Scan for the cell matching the given text and deliver its (x, y) coordinate at center. 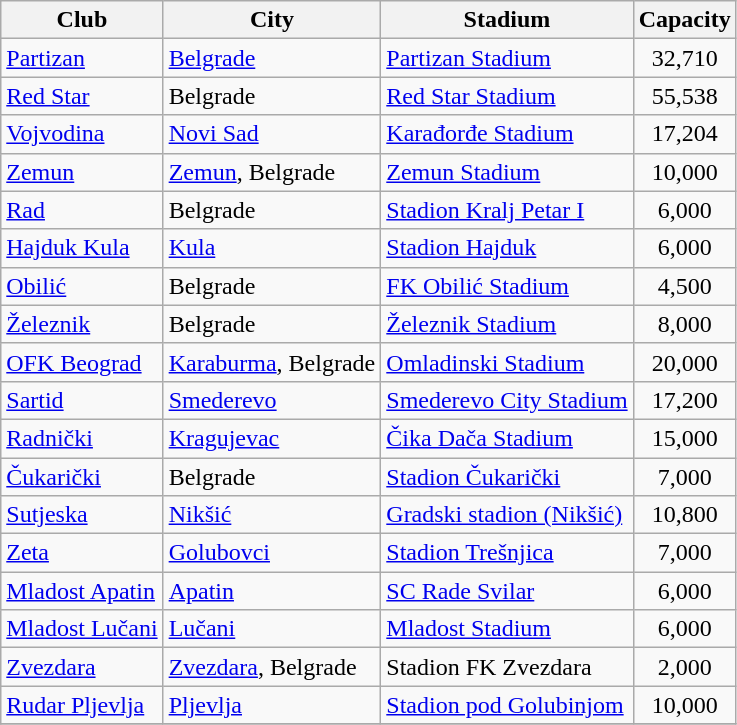
Apatin (272, 591)
4,500 (684, 286)
Stadion Trešnjica (507, 553)
Mladost Lučani (82, 629)
Lučani (272, 629)
Stadium (507, 20)
Zemun, Belgrade (272, 172)
Zvezdara (82, 667)
Golubovci (272, 553)
Obilić (82, 286)
Nikšić (272, 515)
Stadion Hajduk (507, 248)
Mladost Stadium (507, 629)
Novi Sad (272, 134)
Karađorđe Stadium (507, 134)
Rad (82, 210)
17,200 (684, 400)
Vojvodina (82, 134)
Stadion Kralj Petar I (507, 210)
Čika Dača Stadium (507, 438)
Karaburma, Belgrade (272, 362)
Kragujevac (272, 438)
Čukarički (82, 477)
Stadion FK Zvezdara (507, 667)
8,000 (684, 324)
32,710 (684, 58)
Smederevo City Stadium (507, 400)
Rudar Pljevlja (82, 705)
Capacity (684, 20)
Zemun Stadium (507, 172)
Zeta (82, 553)
17,204 (684, 134)
2,000 (684, 667)
City (272, 20)
Red Star Stadium (507, 96)
20,000 (684, 362)
FK Obilić Stadium (507, 286)
Železnik Stadium (507, 324)
55,538 (684, 96)
Zvezdara, Belgrade (272, 667)
Sartid (82, 400)
Železnik (82, 324)
Partizan (82, 58)
Partizan Stadium (507, 58)
Stadion pod Golubinjom (507, 705)
Radnički (82, 438)
10,800 (684, 515)
Zemun (82, 172)
Gradski stadion (Nikšić) (507, 515)
15,000 (684, 438)
Kula (272, 248)
SC Rade Svilar (507, 591)
Smederevo (272, 400)
Club (82, 20)
OFK Beograd (82, 362)
Mladost Apatin (82, 591)
Omladinski Stadium (507, 362)
Pljevlja (272, 705)
Stadion Čukarički (507, 477)
Hajduk Kula (82, 248)
Sutjeska (82, 515)
Red Star (82, 96)
